Capture the cell that displays the provided text and extract its [x, y] central coordinate. 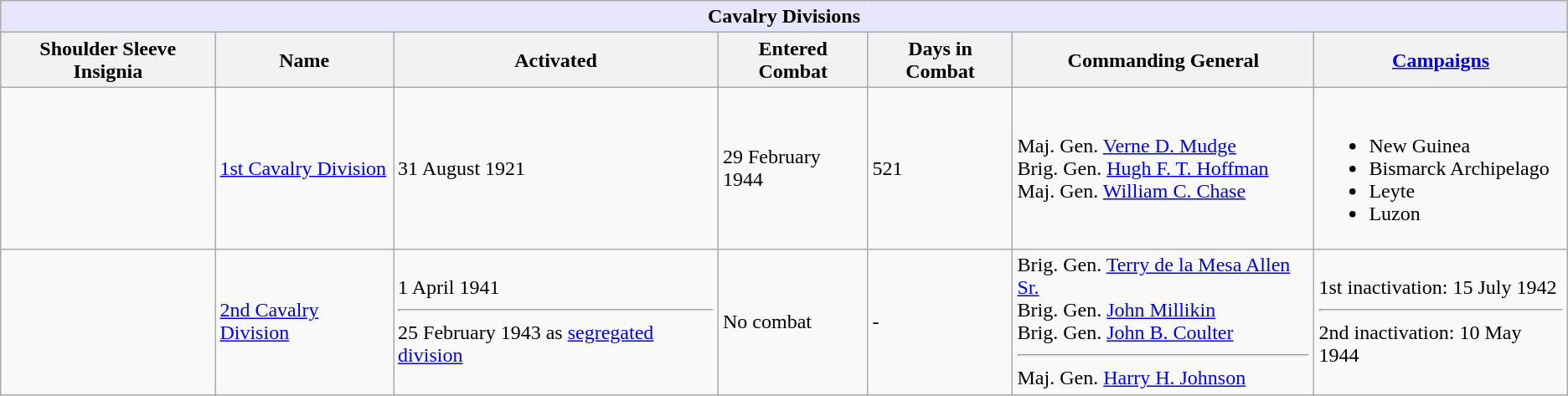
Name [305, 60]
No combat [792, 321]
- [940, 321]
Cavalry Divisions [784, 17]
Maj. Gen. Verne D. MudgeBrig. Gen. Hugh F. T. Hoffman Maj. Gen. William C. Chase [1163, 168]
Shoulder Sleeve Insignia [108, 60]
31 August 1921 [556, 168]
29 February 1944 [792, 168]
521 [940, 168]
New GuineaBismarck ArchipelagoLeyteLuzon [1441, 168]
1 April 194125 February 1943 as segregated division [556, 321]
1st inactivation: 15 July 19422nd inactivation: 10 May 1944 [1441, 321]
Activated [556, 60]
2nd Cavalry Division [305, 321]
Brig. Gen. Terry de la Mesa Allen Sr.Brig. Gen. John MillikinBrig. Gen. John B. CoulterMaj. Gen. Harry H. Johnson [1163, 321]
1st Cavalry Division [305, 168]
Commanding General [1163, 60]
Days in Combat [940, 60]
Campaigns [1441, 60]
Entered Combat [792, 60]
